Determine the (X, Y) coordinate at the center of the cell enclosing the given text.  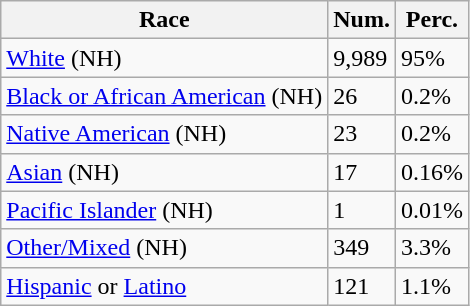
Black or African American (NH) (164, 96)
0.16% (432, 172)
3.3% (432, 248)
Pacific Islander (NH) (164, 210)
Num. (362, 20)
Native American (NH) (164, 134)
Asian (NH) (164, 172)
1.1% (432, 286)
121 (362, 286)
95% (432, 58)
Perc. (432, 20)
0.01% (432, 210)
17 (362, 172)
Other/Mixed (NH) (164, 248)
Race (164, 20)
9,989 (362, 58)
Hispanic or Latino (164, 286)
26 (362, 96)
23 (362, 134)
1 (362, 210)
349 (362, 248)
White (NH) (164, 58)
